Return the (x, y) coordinate for the center point of the cell that contains the specified text.  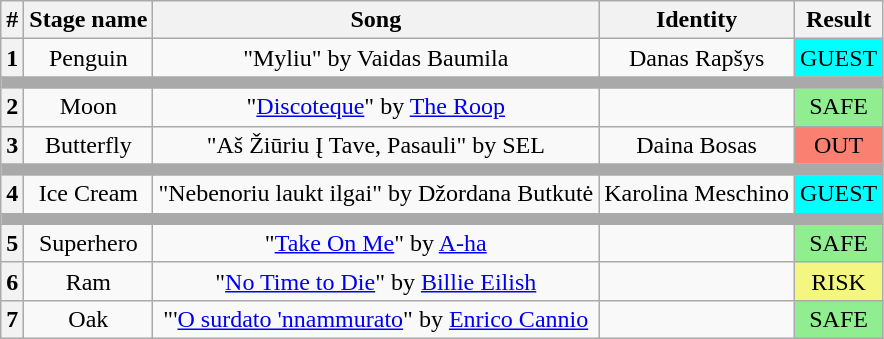
Stage name (88, 20)
Song (376, 20)
Penguin (88, 58)
3 (12, 145)
7 (12, 319)
2 (12, 107)
"Nebenoriu laukt ilgai" by Džordana Butkutė (376, 194)
"Aš Žiūriu Į Tave, Pasauli" by SEL (376, 145)
Danas Rapšys (697, 58)
Identity (697, 20)
RISK (838, 281)
"Discoteque" by The Roop (376, 107)
Butterfly (88, 145)
4 (12, 194)
"No Time to Die" by Billie Eilish (376, 281)
Moon (88, 107)
1 (12, 58)
# (12, 20)
OUT (838, 145)
"Myliu" by Vaidas Baumila (376, 58)
Ram (88, 281)
Superhero (88, 243)
Result (838, 20)
Daina Bosas (697, 145)
Oak (88, 319)
"Take On Me" by A-ha (376, 243)
Ice Cream (88, 194)
"'O surdato 'nnammurato" by Enrico Cannio (376, 319)
Karolina Meschino (697, 194)
5 (12, 243)
6 (12, 281)
